From the cell containing the given text, extract its center point as (X, Y) coordinate. 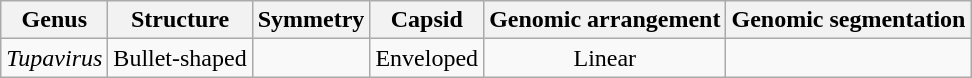
Genus (54, 20)
Enveloped (427, 58)
Linear (605, 58)
Structure (180, 20)
Genomic segmentation (848, 20)
Tupavirus (54, 58)
Capsid (427, 20)
Genomic arrangement (605, 20)
Bullet-shaped (180, 58)
Symmetry (311, 20)
